Return the (X, Y) coordinate for the center point of the cell that contains the specified text.  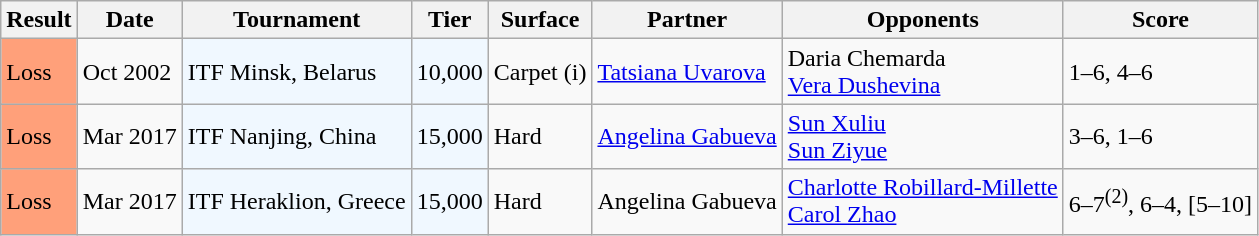
10,000 (450, 72)
Oct 2002 (130, 72)
Opponents (922, 20)
Date (130, 20)
ITF Nanjing, China (296, 136)
Tatsiana Uvarova (687, 72)
Surface (540, 20)
Tournament (296, 20)
Charlotte Robillard-Millette Carol Zhao (922, 202)
Result (39, 20)
Daria Chemarda Vera Dushevina (922, 72)
Partner (687, 20)
ITF Heraklion, Greece (296, 202)
Carpet (i) (540, 72)
1–6, 4–6 (1160, 72)
Score (1160, 20)
6–7(2), 6–4, [5–10] (1160, 202)
ITF Minsk, Belarus (296, 72)
Sun Xuliu Sun Ziyue (922, 136)
Tier (450, 20)
3–6, 1–6 (1160, 136)
